Pinpoint the cell where the given text exists, returning its [x, y] midpoint coordinate. 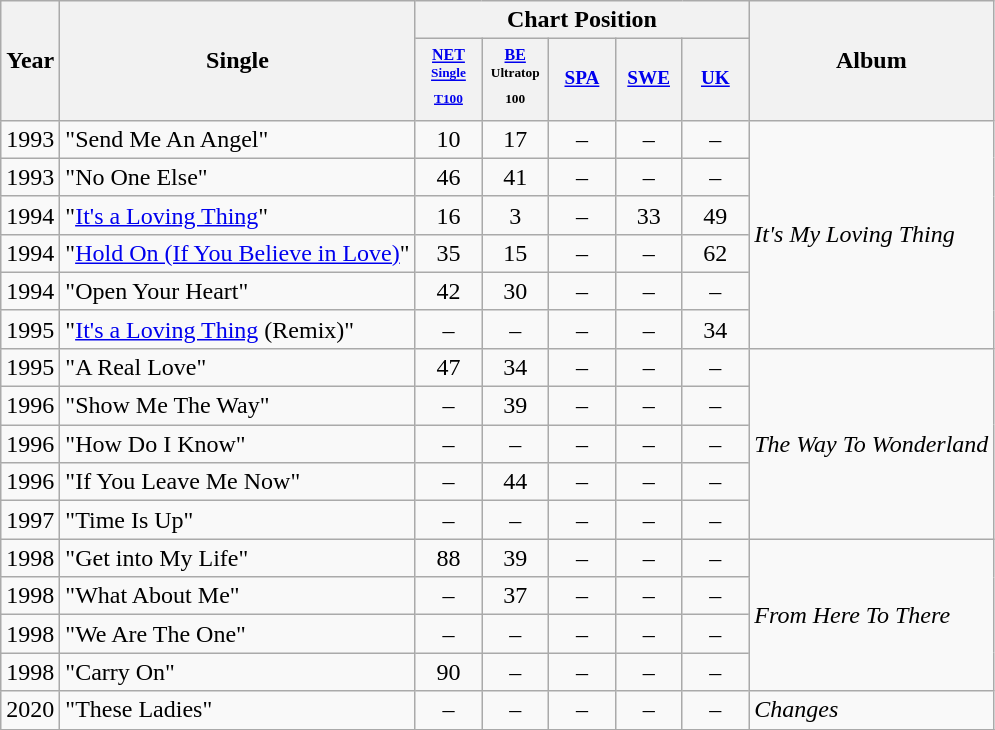
44 [516, 482]
Album [872, 60]
49 [716, 215]
UK [716, 80]
"Carry On" [238, 672]
33 [648, 215]
"It's a Loving Thing" [238, 215]
"A Real Love" [238, 367]
90 [448, 672]
10 [448, 139]
"How Do I Know" [238, 444]
"Get into My Life" [238, 558]
46 [448, 177]
"We Are The One" [238, 634]
"It's a Loving Thing (Remix)" [238, 329]
BEUltratop 100 [516, 80]
SPA [582, 80]
16 [448, 215]
"Show Me The Way" [238, 406]
17 [516, 139]
NETSingle T100 [448, 80]
It's My Loving Thing [872, 234]
62 [716, 253]
"What About Me" [238, 596]
Changes [872, 710]
"If You Leave Me Now" [238, 482]
15 [516, 253]
The Way To Wonderland [872, 443]
Year [30, 60]
88 [448, 558]
"These Ladies" [238, 710]
"No One Else" [238, 177]
"Send Me An Angel" [238, 139]
30 [516, 291]
42 [448, 291]
47 [448, 367]
From Here To There [872, 615]
1997 [30, 520]
37 [516, 596]
Chart Position [582, 20]
Single [238, 60]
"Open Your Heart" [238, 291]
SWE [648, 80]
"Time Is Up" [238, 520]
41 [516, 177]
"Hold On (If You Believe in Love)" [238, 253]
35 [448, 253]
3 [516, 215]
2020 [30, 710]
